Provide the (x, y) coordinate of the cell's center where the given text is located.  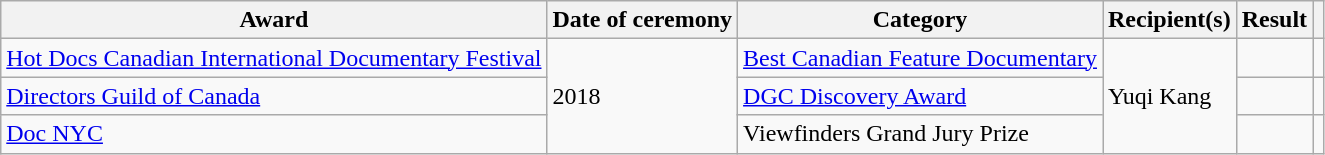
Category (920, 20)
DGC Discovery Award (920, 96)
Date of ceremony (642, 20)
Directors Guild of Canada (274, 96)
Best Canadian Feature Documentary (920, 58)
Result (1274, 20)
Yuqi Kang (1169, 96)
Doc NYC (274, 134)
Recipient(s) (1169, 20)
Viewfinders Grand Jury Prize (920, 134)
2018 (642, 96)
Hot Docs Canadian International Documentary Festival (274, 58)
Award (274, 20)
